Find where the given text appears and provide that cell's center as (x, y) coordinate. 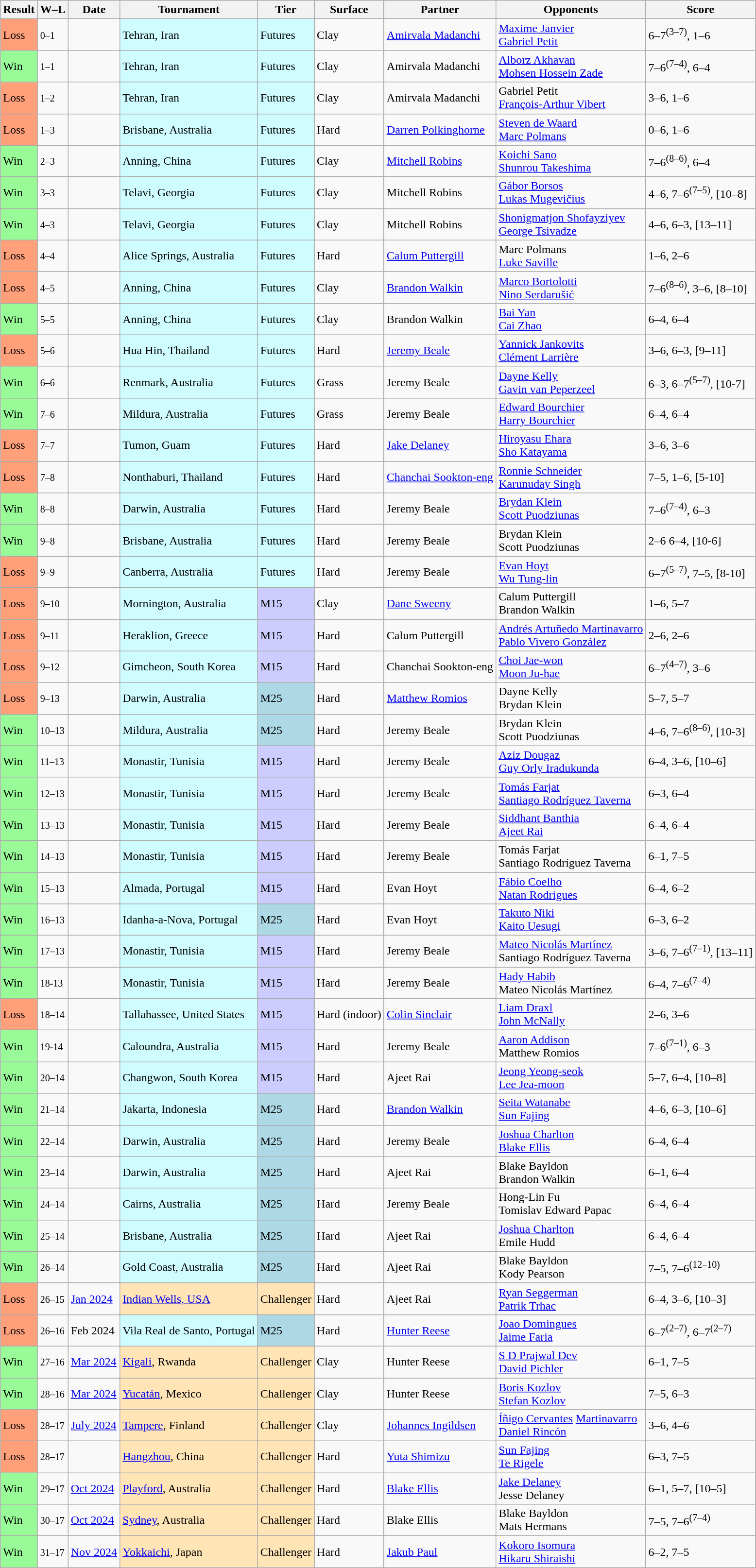
Blake Bayldon Brandon Walkin (571, 1173)
7–5, 7–6(7–4) (701, 1520)
7–6(8–6), 3–6, [8–10] (701, 288)
6–1, 6–4 (701, 1173)
2–6, 2–6 (701, 635)
Hua Hin, Thailand (189, 351)
Joshua Charlton Blake Ellis (571, 1141)
Result (19, 10)
12–13 (52, 793)
Yucatán, Mexico (189, 1393)
Almada, Portugal (189, 888)
Colin Sinclair (440, 1014)
Dayne Kelly Brydan Klein (571, 699)
Playford, Australia (189, 1488)
Blake Bayldon Kody Pearson (571, 1267)
Seita Watanabe Sun Fajing (571, 1109)
4–5 (52, 288)
Takuto Niki Kaito Uesugi (571, 920)
4–4 (52, 256)
6–7(5–7), 7–5, [8-10] (701, 572)
6–3, 6–2 (701, 920)
15–13 (52, 888)
Yokkaichi, Japan (189, 1551)
5–6 (52, 351)
2–3 (52, 161)
Bai Yan Cai Zhao (571, 319)
Jeong Yeong-seok Lee Jea-moon (571, 1077)
6–4, 7–6(7–4) (701, 983)
Andrés Artuñedo Martinavarro Pablo Vivero González (571, 635)
19-14 (52, 1046)
Sydney, Australia (189, 1520)
5–7, 5–7 (701, 699)
1–6, 2–6 (701, 256)
Darren Polkinghorne (440, 129)
Dayne Kelly Gavin van Peperzeel (571, 382)
Sun Fajing Te Rigele (571, 1457)
7–6(7–4), 6–3 (701, 509)
Siddhant Banthia Ajeet Rai (571, 825)
26–14 (52, 1267)
4–6, 6–3, [10–6] (701, 1109)
8–8 (52, 509)
Marc Polmans Luke Saville (571, 256)
7–6(8–6), 6–4 (701, 161)
Joao Domingues Jaime Faria (571, 1330)
22–14 (52, 1141)
3–6, 7–6(7–1), [13–11] (701, 951)
6–1, 5–7, [10–5] (701, 1488)
Aziz Dougaz Guy Orly Iradukunda (571, 762)
11–13 (52, 762)
Íñigo Cervantes Martinavarro Daniel Rincón (571, 1425)
0–1 (52, 35)
Liam Draxl John McNally (571, 1014)
Steven de Waard Marc Polmans (571, 129)
Blake Bayldon Mats Hermans (571, 1520)
Nonthaburi, Thailand (189, 477)
1–6, 5–7 (701, 603)
9–13 (52, 699)
9–11 (52, 635)
Heraklion, Greece (189, 635)
6–7(3–7), 1–6 (701, 35)
9–9 (52, 572)
Choi Jae-won Moon Ju-hae (571, 666)
Yannick Jankovits Clément Larrière (571, 351)
Maxime Janvier Gabriel Petit (571, 35)
Gold Coast, Australia (189, 1267)
Tampere, Finland (189, 1425)
29–17 (52, 1488)
3–6, 4–6 (701, 1425)
26–15 (52, 1299)
27–16 (52, 1362)
Opponents (571, 10)
13–13 (52, 825)
Kokoro Isomura Hikaru Shiraishi (571, 1551)
Date (94, 10)
Mateo Nicolás Martínez Santiago Rodríguez Taverna (571, 951)
Fábio Coelho Natan Rodrigues (571, 888)
Kigali, Rwanda (189, 1362)
3–6, 6–3, [9–11] (701, 351)
16–13 (52, 920)
Matthew Romios (440, 699)
6–4, 3–6, [10–3] (701, 1299)
Jakarta, Indonesia (189, 1109)
6–4, 3–6, [10–6] (701, 762)
20–14 (52, 1077)
Ronnie Schneider Karunuday Singh (571, 477)
Jan 2024 (94, 1299)
4–6, 7–6(8–6), [10-3] (701, 730)
S D Prajwal Dev David Pichler (571, 1362)
Calum Puttergill Brandon Walkin (571, 603)
Score (701, 10)
Tournament (189, 10)
Canberra, Australia (189, 572)
Yuta Shimizu (440, 1457)
Alborz Akhavan Mohsen Hossein Zade (571, 66)
7–6 (52, 414)
9–8 (52, 540)
7–6(7–1), 6–3 (701, 1046)
Gimcheon, South Korea (189, 666)
Cairns, Australia (189, 1204)
Shonigmatjon Shofayziyev George Tsivadze (571, 224)
7–5, 1–6, [5-10] (701, 477)
6–3, 7–5 (701, 1457)
Hangzhou, China (189, 1457)
23–14 (52, 1173)
Feb 2024 (94, 1330)
2–6 6–4, [10-6] (701, 540)
Ryan Seggerman Patrik Trhac (571, 1299)
Evan Hoyt Wu Tung-lin (571, 572)
Nov 2024 (94, 1551)
6–7(2–7), 6–7(2–7) (701, 1330)
Hard (indoor) (349, 1014)
7–7 (52, 446)
Hady Habib Mateo Nicolás Martínez (571, 983)
9–10 (52, 603)
Dane Sweeny (440, 603)
6–6 (52, 382)
Jakub Paul (440, 1551)
31–17 (52, 1551)
6–7(4–7), 3–6 (701, 666)
17–13 (52, 951)
6–3, 6–7(5–7), [10-7] (701, 382)
24–14 (52, 1204)
7–6(7–4), 6–4 (701, 66)
Tallahassee, United States (189, 1014)
Tumon, Guam (189, 446)
Marco Bortolotti Nino Serdarušić (571, 288)
Hiroyasu Ehara Sho Katayama (571, 446)
3–6, 3–6 (701, 446)
30–17 (52, 1520)
18-13 (52, 983)
Jake Delaney (440, 446)
28–16 (52, 1393)
Gabriel Petit François-Arthur Vibert (571, 98)
5–5 (52, 319)
Caloundra, Australia (189, 1046)
Vila Real de Santo, Portugal (189, 1330)
Jake Delaney Jesse Delaney (571, 1488)
Koichi Sano Shunrou Takeshima (571, 161)
Alice Springs, Australia (189, 256)
21–14 (52, 1109)
3–3 (52, 192)
6–3, 6–4 (701, 793)
1–3 (52, 129)
Surface (349, 10)
4–6, 6–3, [13–11] (701, 224)
6–4, 6–2 (701, 888)
Boris Kozlov Stefan Kozlov (571, 1393)
Indian Wells, USA (189, 1299)
6–2, 7–5 (701, 1551)
10–13 (52, 730)
Joshua Charlton Emile Hudd (571, 1236)
25–14 (52, 1236)
3–6, 1–6 (701, 98)
7–5, 7–6(12–10) (701, 1267)
4–3 (52, 224)
Partner (440, 10)
7–8 (52, 477)
7–5, 6–3 (701, 1393)
9–12 (52, 666)
1–2 (52, 98)
2–6, 3–6 (701, 1014)
0–6, 1–6 (701, 129)
Gábor Borsos Lukas Mugevičius (571, 192)
4–6, 7–6(7–5), [10–8] (701, 192)
5–7, 6–4, [10–8] (701, 1077)
14–13 (52, 856)
Idanha-a-Nova, Portugal (189, 920)
Aaron Addison Matthew Romios (571, 1046)
Hong-Lin Fu Tomislav Edward Papac (571, 1204)
18–14 (52, 1014)
Edward Bourchier Harry Bourchier (571, 414)
26–16 (52, 1330)
Mornington, Australia (189, 603)
July 2024 (94, 1425)
Changwon, South Korea (189, 1077)
W–L (52, 10)
Tier (286, 10)
1–1 (52, 66)
Johannes Ingildsen (440, 1425)
Renmark, Australia (189, 382)
